Return (X, Y) of the center of cell containing provided text 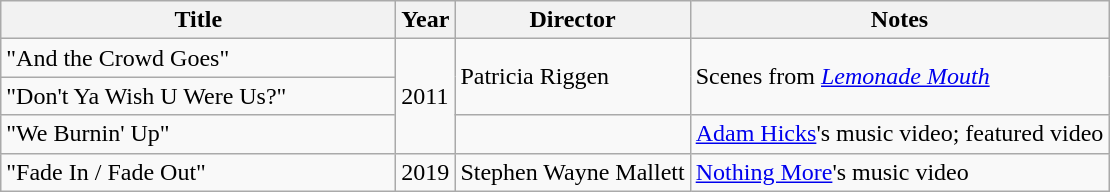
"We Burnin' Up" (198, 134)
Patricia Riggen (572, 77)
Director (572, 20)
2011 (426, 96)
Notes (900, 20)
"Don't Ya Wish U Were Us?" (198, 96)
"Fade In / Fade Out" (198, 172)
Adam Hicks's music video; featured video (900, 134)
Scenes from Lemonade Mouth (900, 77)
Stephen Wayne Mallett (572, 172)
Year (426, 20)
Nothing More's music video (900, 172)
"And the Crowd Goes" (198, 58)
2019 (426, 172)
Title (198, 20)
